Output the (X, Y) coordinate of the center of the cell containing the given text.  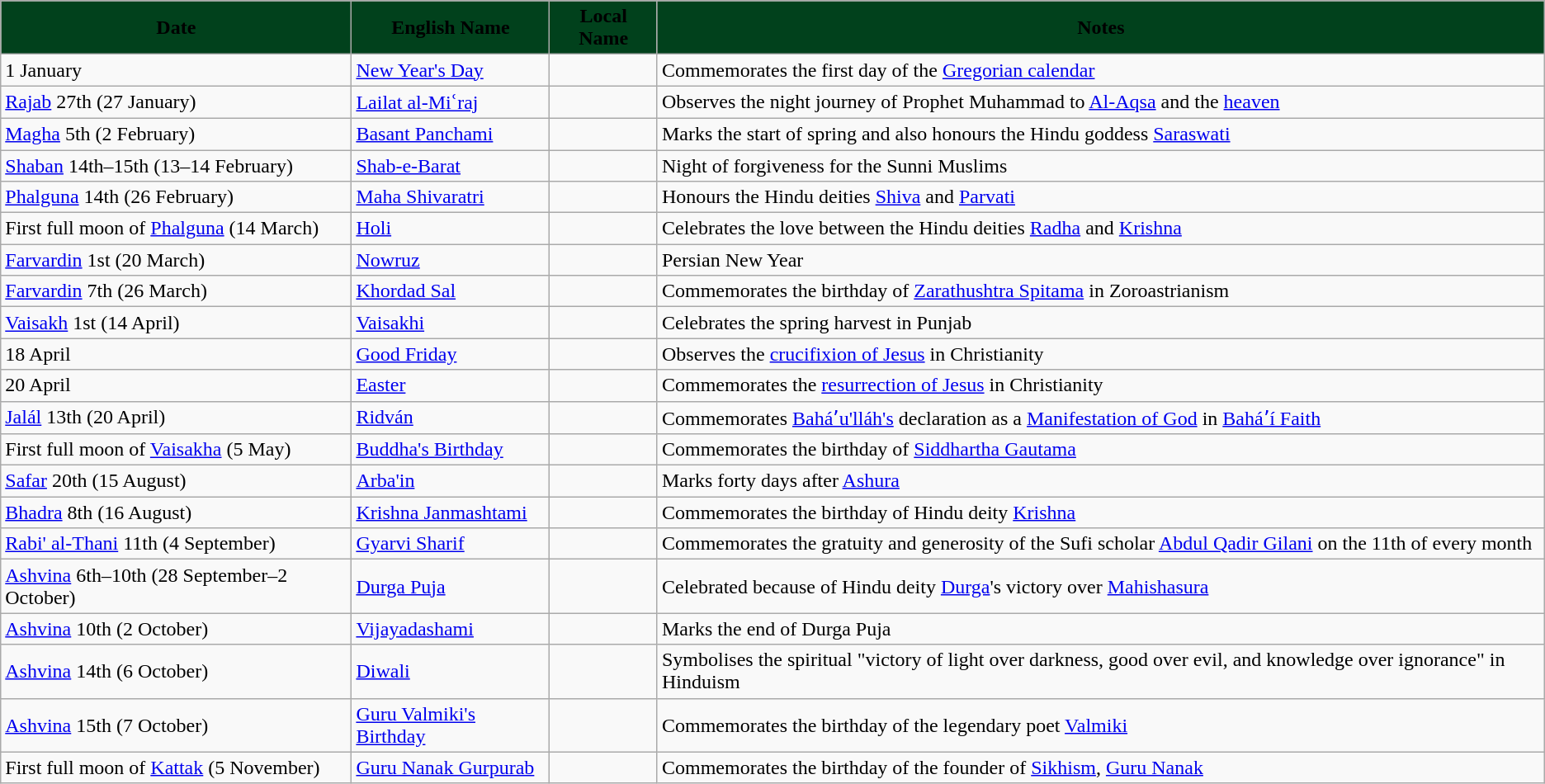
Shab-e-Barat (451, 166)
Persian New Year (1101, 260)
Safar 20th (15 August) (177, 481)
Farvardin 7th (26 March) (177, 291)
Celebrated because of Hindu deity Durga's victory over Mahishasura (1101, 586)
Guru Valmiki's Birthday (451, 725)
Rajab 27th (27 January) (177, 102)
Notes (1101, 28)
Krishna Janmashtami (451, 512)
Maha Shivaratri (451, 197)
Ashvina 6th–10th (28 September–2 October) (177, 586)
Easter (451, 385)
Commemorates Baháʼu'lláh's declaration as a Manifestation of God in Baháʼí Faith (1101, 418)
Guru Nanak Gurpurab (451, 767)
Marks the end of Durga Puja (1101, 629)
Holi (451, 229)
Date (177, 28)
Commemorates the resurrection of Jesus in Christianity (1101, 385)
First full moon of Phalguna (14 March) (177, 229)
Vijayadashami (451, 629)
English Name (451, 28)
Commemorates the birthday of Zarathushtra Spitama in Zoroastrianism (1101, 291)
Commemorates the gratuity and generosity of the Sufi scholar Abdul Qadir Gilani on the 11th of every month (1101, 544)
18 April (177, 354)
Jalál 13th (20 April) (177, 418)
Khordad Sal (451, 291)
Ridván (451, 418)
Marks the start of spring and also honours the Hindu goddess Saraswati (1101, 134)
Buddha's Birthday (451, 450)
Shaban 14th–15th (13–14 February) (177, 166)
Observes the crucifixion of Jesus in Christianity (1101, 354)
New Year's Day (451, 70)
Ashvina 10th (2 October) (177, 629)
Magha 5th (2 February) (177, 134)
Basant Panchami (451, 134)
Commemorates the birthday of Hindu deity Krishna (1101, 512)
Arba'in (451, 481)
Honours the Hindu deities Shiva and Parvati (1101, 197)
Diwali (451, 672)
Observes the night journey of Prophet Muhammad to Al-Aqsa and the heaven (1101, 102)
Gyarvi Sharif (451, 544)
Celebrates the love between the Hindu deities Radha and Krishna (1101, 229)
1 January (177, 70)
Night of forgiveness for the Sunni Muslims (1101, 166)
Durga Puja (451, 586)
20 April (177, 385)
Commemorates the first day of the Gregorian calendar (1101, 70)
Vaisakhi (451, 323)
First full moon of Kattak (5 November) (177, 767)
Local Name (604, 28)
Farvardin 1st (20 March) (177, 260)
Ashvina 15th (7 October) (177, 725)
First full moon of Vaisakha (5 May) (177, 450)
Phalguna 14th (26 February) (177, 197)
Celebrates the spring harvest in Punjab (1101, 323)
Vaisakh 1st (14 April) (177, 323)
Bhadra 8th (16 August) (177, 512)
Nowruz (451, 260)
Lailat al-Miʿraj (451, 102)
Marks forty days after Ashura (1101, 481)
Commemorates the birthday of the legendary poet Valmiki (1101, 725)
Commemorates the birthday of the founder of Sikhism, Guru Nanak (1101, 767)
Symbolises the spiritual "victory of light over darkness, good over evil, and knowledge over ignorance" in Hinduism (1101, 672)
Rabi' al-Thani 11th (4 September) (177, 544)
Good Friday (451, 354)
Commemorates the birthday of Siddhartha Gautama (1101, 450)
Ashvina 14th (6 October) (177, 672)
